Identify which cell holds the provided text, then report its (X, Y) central coordinate. 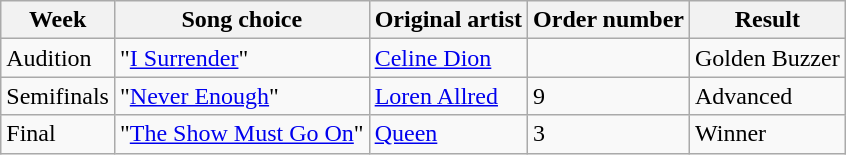
"Never Enough" (242, 96)
Audition (58, 58)
9 (609, 96)
Golden Buzzer (767, 58)
Week (58, 20)
3 (609, 134)
Celine Dion (448, 58)
Loren Allred (448, 96)
Result (767, 20)
Original artist (448, 20)
Order number (609, 20)
Final (58, 134)
Semifinals (58, 96)
"The Show Must Go On" (242, 134)
"I Surrender" (242, 58)
Winner (767, 134)
Advanced (767, 96)
Song choice (242, 20)
Queen (448, 134)
